Find where the given text appears and provide that cell's center as (X, Y) coordinate. 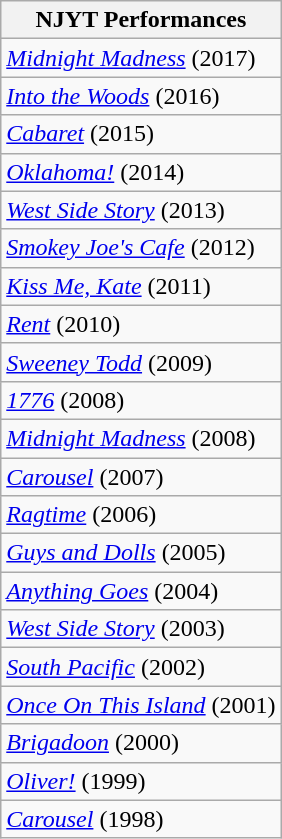
Oklahoma! (2014) (141, 172)
Carousel (2007) (141, 477)
Midnight Madness (2008) (141, 438)
Sweeney Todd (2009) (141, 362)
Ragtime (2006) (141, 515)
Rent (2010) (141, 324)
Once On This Island (2001) (141, 705)
Kiss Me, Kate (2011) (141, 286)
Smokey Joe's Cafe (2012) (141, 248)
Anything Goes (2004) (141, 591)
Midnight Madness (2017) (141, 58)
Carousel (1998) (141, 819)
Guys and Dolls (2005) (141, 553)
Brigadoon (2000) (141, 743)
Cabaret (2015) (141, 134)
Oliver! (1999) (141, 781)
1776 (2008) (141, 400)
West Side Story (2003) (141, 629)
West Side Story (2013) (141, 210)
Into the Woods (2016) (141, 96)
South Pacific (2002) (141, 667)
NJYT Performances (141, 20)
